Locate the cell with the specified text and output its [X, Y] center coordinate. 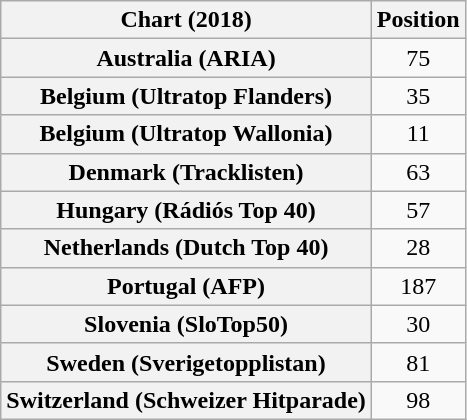
Slovenia (SloTop50) [186, 324]
Switzerland (Schweizer Hitparade) [186, 400]
81 [418, 362]
Belgium (Ultratop Flanders) [186, 96]
Denmark (Tracklisten) [186, 172]
Netherlands (Dutch Top 40) [186, 248]
Chart (2018) [186, 20]
11 [418, 134]
75 [418, 58]
Hungary (Rádiós Top 40) [186, 210]
57 [418, 210]
Belgium (Ultratop Wallonia) [186, 134]
Position [418, 20]
187 [418, 286]
30 [418, 324]
Portugal (AFP) [186, 286]
Sweden (Sverigetopplistan) [186, 362]
98 [418, 400]
63 [418, 172]
28 [418, 248]
Australia (ARIA) [186, 58]
35 [418, 96]
